Determine the (X, Y) coordinate at the center of the cell enclosing the given text.  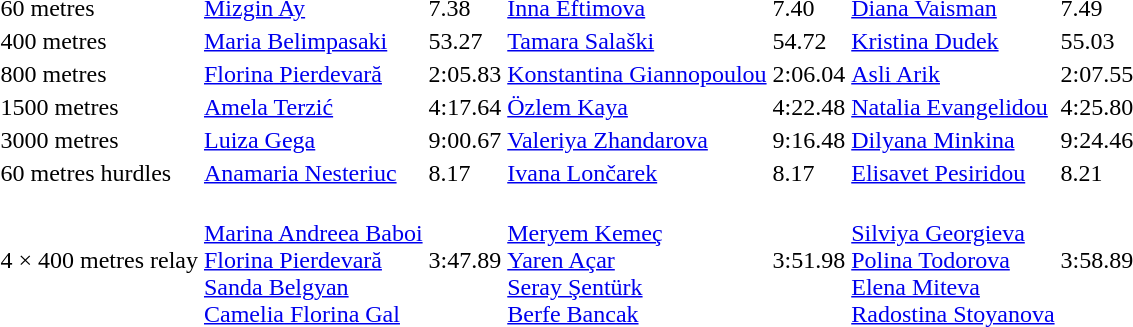
Amela Terzić (313, 107)
Ivana Lončarek (637, 173)
9:16.48 (809, 140)
4:17.64 (465, 107)
2:06.04 (809, 74)
Elisavet Pesiridou (953, 173)
Maria Belimpasaki (313, 41)
4:22.48 (809, 107)
Valeriya Zhandarova (637, 140)
2:05.83 (465, 74)
Tamara Salaški (637, 41)
Dilyana Minkina (953, 140)
9:00.67 (465, 140)
Asli Arik (953, 74)
Konstantina Giannopoulou (637, 74)
54.72 (809, 41)
Özlem Kaya (637, 107)
Florina Pierdevară (313, 74)
Luiza Gega (313, 140)
Natalia Evangelidou (953, 107)
Kristina Dudek (953, 41)
53.27 (465, 41)
Anamaria Nesteriuc (313, 173)
